Determine the [x, y] coordinate at the center of the cell enclosing the given text.  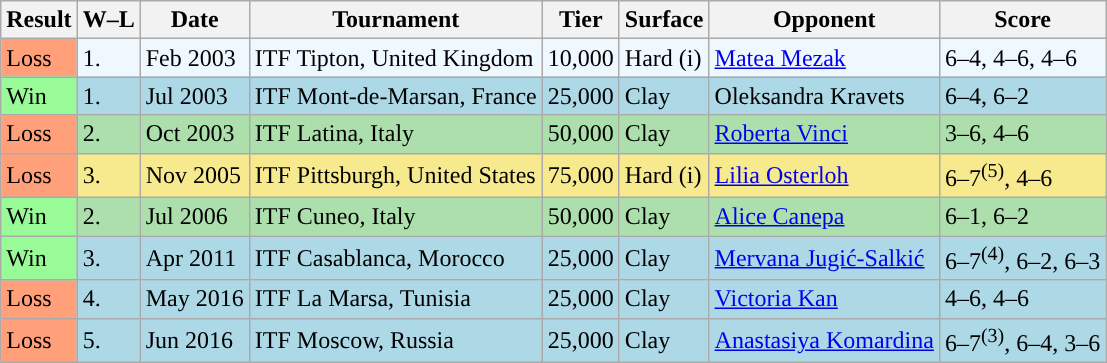
Feb 2003 [194, 58]
Lilia Osterloh [824, 176]
Apr 2011 [194, 258]
6–1, 6–2 [1022, 217]
Surface [664, 20]
ITF Moscow, Russia [396, 340]
3–6, 4–6 [1022, 134]
ITF Cuneo, Italy [396, 217]
Mervana Jugić-Salkić [824, 258]
Alice Canepa [824, 217]
ITF La Marsa, Tunisia [396, 299]
Roberta Vinci [824, 134]
Jun 2016 [194, 340]
6–4, 6–2 [1022, 96]
Score [1022, 20]
6–4, 4–6, 4–6 [1022, 58]
6–7(3), 6–4, 3–6 [1022, 340]
5. [108, 340]
75,000 [580, 176]
Date [194, 20]
Nov 2005 [194, 176]
Anastasiya Komardina [824, 340]
ITF Mont-de-Marsan, France [396, 96]
Oleksandra Kravets [824, 96]
4. [108, 299]
ITF Pittsburgh, United States [396, 176]
6–7(5), 4–6 [1022, 176]
ITF Latina, Italy [396, 134]
Oct 2003 [194, 134]
6–7(4), 6–2, 6–3 [1022, 258]
Result [39, 20]
Tier [580, 20]
Opponent [824, 20]
Jul 2006 [194, 217]
Tournament [396, 20]
W–L [108, 20]
ITF Tipton, United Kingdom [396, 58]
4–6, 4–6 [1022, 299]
10,000 [580, 58]
Jul 2003 [194, 96]
Matea Mezak [824, 58]
May 2016 [194, 299]
Victoria Kan [824, 299]
ITF Casablanca, Morocco [396, 258]
